Return [X, Y] of the center of cell containing provided text 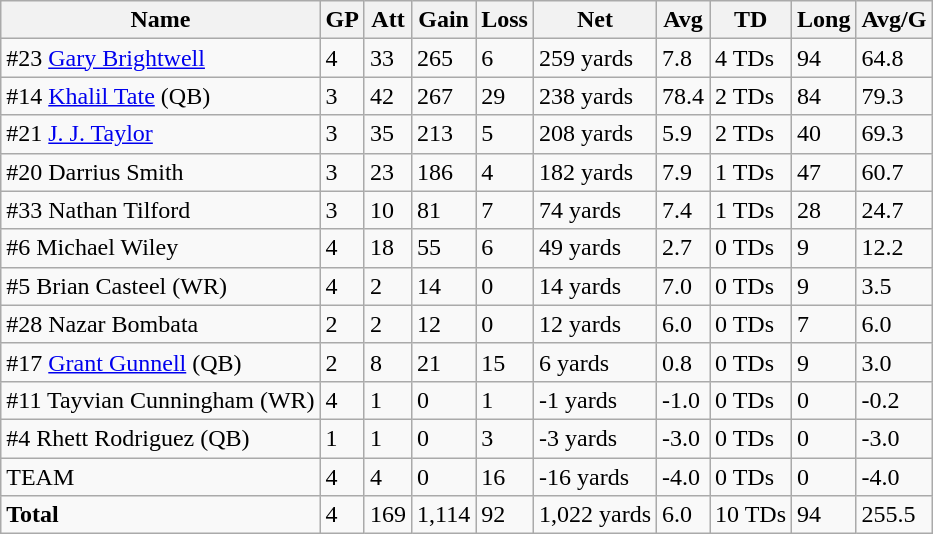
186 [444, 172]
GP [342, 20]
255.5 [894, 515]
#23 Gary Brightwell [160, 58]
8 [388, 362]
0.8 [684, 362]
#5 Brian Casteel (WR) [160, 286]
7.0 [684, 286]
169 [388, 515]
-1 yards [594, 400]
40 [824, 134]
#20 Darrius Smith [160, 172]
238 yards [594, 96]
1,114 [444, 515]
3.0 [894, 362]
-3 yards [594, 438]
7.4 [684, 210]
16 [505, 477]
3.5 [894, 286]
64.8 [894, 58]
Att [388, 20]
5 [505, 134]
42 [388, 96]
60.7 [894, 172]
213 [444, 134]
14 yards [594, 286]
#21 J. J. Taylor [160, 134]
29 [505, 96]
-0.2 [894, 400]
74 yards [594, 210]
TD [751, 20]
Gain [444, 20]
12.2 [894, 248]
Loss [505, 20]
15 [505, 362]
-16 yards [594, 477]
Net [594, 20]
10 TDs [751, 515]
#11 Tayvian Cunningham (WR) [160, 400]
84 [824, 96]
28 [824, 210]
12 yards [594, 324]
259 yards [594, 58]
Total [160, 515]
5.9 [684, 134]
#33 Nathan Tilford [160, 210]
12 [444, 324]
18 [388, 248]
267 [444, 96]
7.8 [684, 58]
Long [824, 20]
1,022 yards [594, 515]
Name [160, 20]
6 yards [594, 362]
69.3 [894, 134]
208 yards [594, 134]
78.4 [684, 96]
79.3 [894, 96]
TEAM [160, 477]
49 yards [594, 248]
#4 Rhett Rodriguez (QB) [160, 438]
35 [388, 134]
92 [505, 515]
81 [444, 210]
#6 Michael Wiley [160, 248]
10 [388, 210]
-1.0 [684, 400]
Avg [684, 20]
#14 Khalil Tate (QB) [160, 96]
Avg/G [894, 20]
265 [444, 58]
182 yards [594, 172]
47 [824, 172]
#28 Nazar Bombata [160, 324]
14 [444, 286]
4 TDs [751, 58]
55 [444, 248]
2.7 [684, 248]
33 [388, 58]
21 [444, 362]
23 [388, 172]
#17 Grant Gunnell (QB) [160, 362]
7.9 [684, 172]
24.7 [894, 210]
